Locate the cell with the specified text and output its [X, Y] center coordinate. 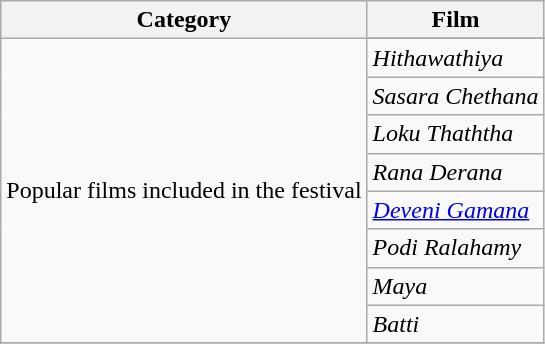
Podi Ralahamy [456, 248]
Popular films included in the festival [184, 191]
Loku Thaththa [456, 134]
Category [184, 20]
Sasara Chethana [456, 96]
Film [456, 20]
Maya [456, 286]
Rana Derana [456, 172]
Hithawathiya [456, 58]
Batti [456, 324]
Deveni Gamana [456, 210]
